Return the [x, y] coordinate for the center point of the cell that contains the specified text.  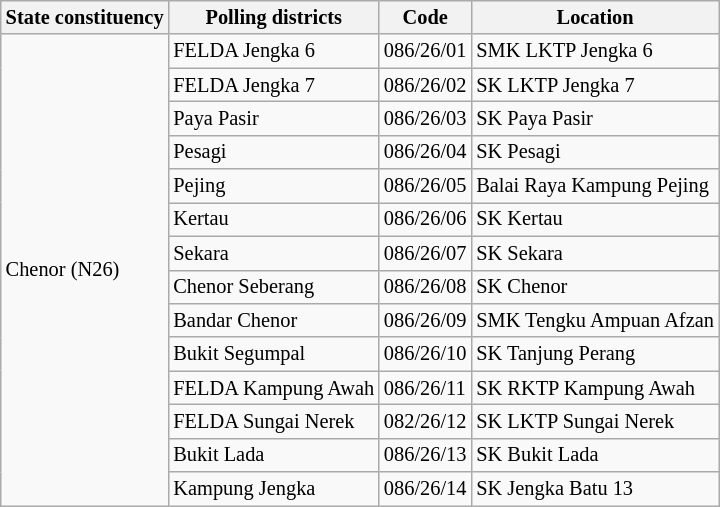
Paya Pasir [274, 118]
FELDA Sungai Nerek [274, 421]
SMK Tengku Ampuan Afzan [594, 320]
SK RKTP Kampung Awah [594, 388]
FELDA Jengka 7 [274, 85]
Bukit Lada [274, 455]
SK Chenor [594, 287]
State constituency [85, 17]
086/26/05 [425, 186]
SK Tanjung Perang [594, 354]
Pejing [274, 186]
086/26/07 [425, 253]
Balai Raya Kampung Pejing [594, 186]
Kampung Jengka [274, 489]
086/26/08 [425, 287]
086/26/10 [425, 354]
Sekara [274, 253]
SK Pesagi [594, 152]
086/26/04 [425, 152]
Location [594, 17]
Bukit Segumpal [274, 354]
SK LKTP Jengka 7 [594, 85]
SK LKTP Sungai Nerek [594, 421]
086/26/01 [425, 51]
086/26/13 [425, 455]
FELDA Kampung Awah [274, 388]
086/26/14 [425, 489]
FELDA Jengka 6 [274, 51]
Chenor Seberang [274, 287]
SK Sekara [594, 253]
SK Bukit Lada [594, 455]
086/26/03 [425, 118]
086/26/09 [425, 320]
SK Jengka Batu 13 [594, 489]
Kertau [274, 219]
SK Kertau [594, 219]
Code [425, 17]
SMK LKTP Jengka 6 [594, 51]
Pesagi [274, 152]
086/26/11 [425, 388]
SK Paya Pasir [594, 118]
Chenor (N26) [85, 270]
Bandar Chenor [274, 320]
082/26/12 [425, 421]
Polling districts [274, 17]
086/26/02 [425, 85]
086/26/06 [425, 219]
